Output the (x, y) coordinate of the center of the cell containing the given text.  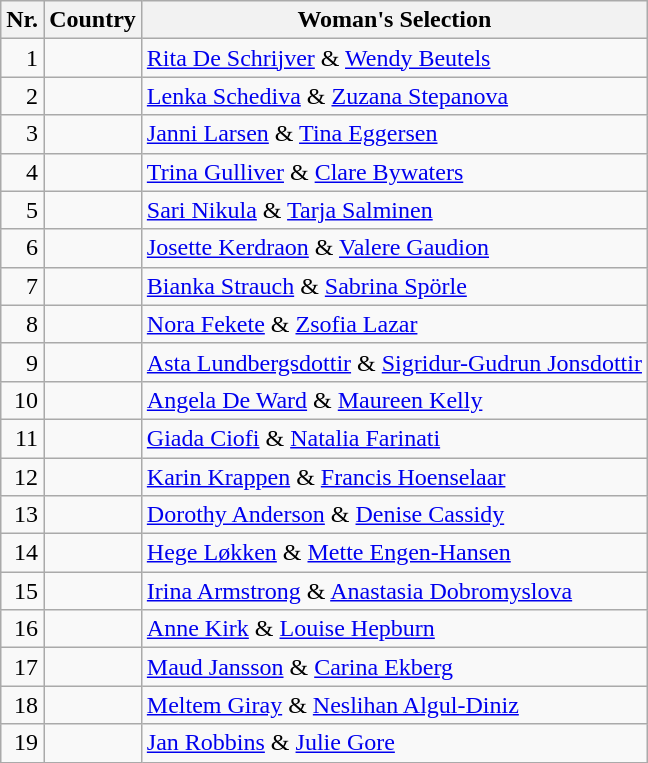
9 (22, 362)
Asta Lundbergsdottir & Sigridur-Gudrun Jonsdottir (394, 362)
Maud Jansson & Carina Ekberg (394, 667)
Josette Kerdraon & Valere Gaudion (394, 248)
Woman's Selection (394, 20)
Dorothy Anderson & Denise Cassidy (394, 515)
Rita De Schrijver & Wendy Beutels (394, 58)
Lenka Schediva & Zuzana Stepanova (394, 96)
Meltem Giray & Neslihan Algul-Diniz (394, 705)
2 (22, 96)
19 (22, 743)
Trina Gulliver & Clare Bywaters (394, 172)
11 (22, 438)
Bianka Strauch & Sabrina Spörle (394, 286)
3 (22, 134)
17 (22, 667)
12 (22, 477)
Nr. (22, 20)
8 (22, 324)
Sari Nikula & Tarja Salminen (394, 210)
15 (22, 591)
16 (22, 629)
Hege Løkken & Mette Engen-Hansen (394, 553)
14 (22, 553)
Janni Larsen & Tina Eggersen (394, 134)
4 (22, 172)
7 (22, 286)
Nora Fekete & Zsofia Lazar (394, 324)
Angela De Ward & Maureen Kelly (394, 400)
18 (22, 705)
13 (22, 515)
10 (22, 400)
Jan Robbins & Julie Gore (394, 743)
Giada Ciofi & Natalia Farinati (394, 438)
5 (22, 210)
Anne Kirk & Louise Hepburn (394, 629)
Karin Krappen & Francis Hoenselaar (394, 477)
1 (22, 58)
6 (22, 248)
Country (93, 20)
Irina Armstrong & Anastasia Dobromyslova (394, 591)
